Capture the cell that displays the provided text and extract its [x, y] central coordinate. 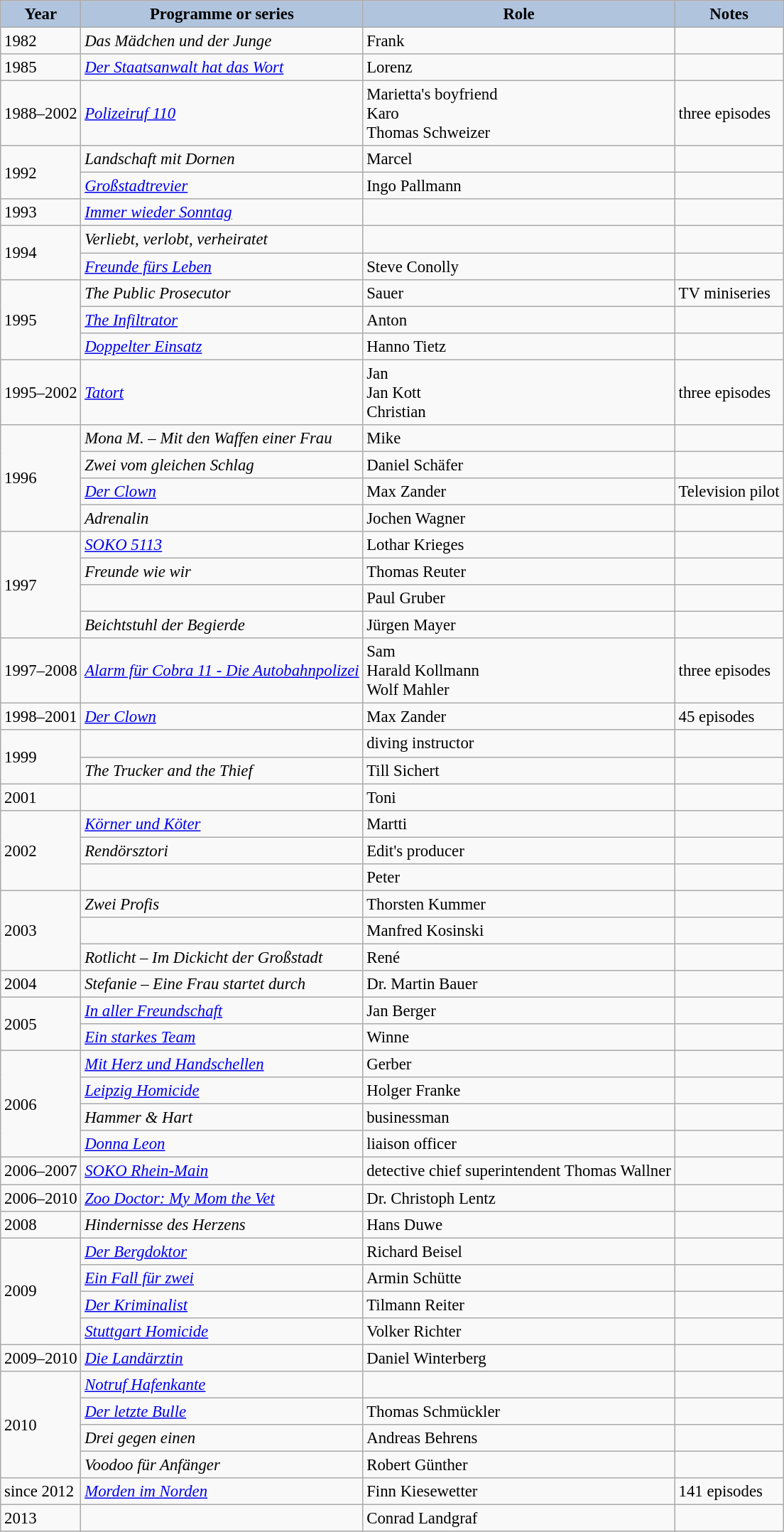
Das Mädchen und der Junge [222, 41]
1985 [41, 68]
Till Sichert [518, 770]
SOKO 5113 [222, 545]
SOKO Rhein-Main [222, 1171]
Thorsten Kummer [518, 904]
diving instructor [518, 744]
2006 [41, 1104]
1995–2002 [41, 392]
2002 [41, 850]
141 episodes [729, 1491]
Ingo Pallmann [518, 186]
Lothar Krieges [518, 545]
2004 [41, 984]
since 2012 [41, 1491]
Year [41, 14]
Beichtstuhl der Begierde [222, 625]
detective chief superintendent Thomas Wallner [518, 1171]
1982 [41, 41]
Anton [518, 320]
Peter [518, 878]
Der Kriminalist [222, 1305]
The Trucker and the Thief [222, 770]
Toni [518, 797]
TV miniseries [729, 293]
Edit's producer [518, 851]
Jürgen Mayer [518, 625]
2009–2010 [41, 1358]
Donna Leon [222, 1145]
Thomas Schmückler [518, 1411]
1988–2002 [41, 114]
1997 [41, 585]
Sauer [518, 293]
1993 [41, 212]
Marietta's boyfriendKaroThomas Schweizer [518, 114]
Winne [518, 1037]
Martti [518, 824]
2008 [41, 1224]
Großstadtrevier [222, 186]
Conrad Landgraf [518, 1518]
René [518, 957]
1997–2008 [41, 671]
Television pilot [729, 492]
Ein Fall für zwei [222, 1278]
Gerber [518, 1064]
The Infiltrator [222, 320]
Dr. Christoph Lentz [518, 1198]
1999 [41, 757]
2006–2007 [41, 1171]
Leipzig Homicide [222, 1091]
Der letzte Bulle [222, 1411]
1996 [41, 478]
Mona M. – Mit den Waffen einer Frau [222, 438]
Doppelter Einsatz [222, 346]
Volker Richter [518, 1332]
Richard Beisel [518, 1251]
Frank [518, 41]
Der Bergdoktor [222, 1251]
Verliebt, verlobt, verheiratet [222, 239]
Lorenz [518, 68]
2010 [41, 1425]
Paul Gruber [518, 598]
Programme or series [222, 14]
Der Staatsanwalt hat das Wort [222, 68]
Thomas Reuter [518, 572]
Stefanie – Eine Frau startet durch [222, 984]
2006–2010 [41, 1198]
Andreas Behrens [518, 1438]
Notes [729, 14]
Stuttgart Homicide [222, 1332]
Ein starkes Team [222, 1037]
Alarm für Cobra 11 - Die Autobahnpolizei [222, 671]
Hindernisse des Herzens [222, 1224]
Die Landärztin [222, 1358]
1998–2001 [41, 717]
The Public Prosecutor [222, 293]
SamHarald KollmannWolf Mahler [518, 671]
Hanno Tietz [518, 346]
2009 [41, 1291]
Morden im Norden [222, 1491]
Manfred Kosinski [518, 931]
Marcel [518, 159]
Körner und Köter [222, 824]
JanJan KottChristian [518, 392]
1994 [41, 253]
Drei gegen einen [222, 1438]
businessman [518, 1118]
Hans Duwe [518, 1224]
Polizeiruf 110 [222, 114]
Hammer & Hart [222, 1118]
Adrenalin [222, 518]
2003 [41, 931]
Daniel Schäfer [518, 465]
Immer wieder Sonntag [222, 212]
Freunde wie wir [222, 572]
Mit Herz und Handschellen [222, 1064]
Jan Berger [518, 1011]
Finn Kiesewetter [518, 1491]
Tilmann Reiter [518, 1305]
Mike [518, 438]
Freunde fürs Leben [222, 266]
Armin Schütte [518, 1278]
Dr. Martin Bauer [518, 984]
In aller Freundschaft [222, 1011]
Role [518, 14]
Zwei vom gleichen Schlag [222, 465]
Jochen Wagner [518, 518]
Notruf Hafenkante [222, 1385]
Tatort [222, 392]
2001 [41, 797]
45 episodes [729, 717]
Holger Franke [518, 1091]
Landschaft mit Dornen [222, 159]
Daniel Winterberg [518, 1358]
Robert Günther [518, 1465]
Rendörsztori [222, 851]
Steve Conolly [518, 266]
Zwei Profis [222, 904]
Zoo Doctor: My Mom the Vet [222, 1198]
Voodoo für Anfänger [222, 1465]
2013 [41, 1518]
Rotlicht – Im Dickicht der Großstadt [222, 957]
1995 [41, 320]
liaison officer [518, 1145]
1992 [41, 172]
2005 [41, 1025]
